From the cell containing the given text, extract its center point as [X, Y] coordinate. 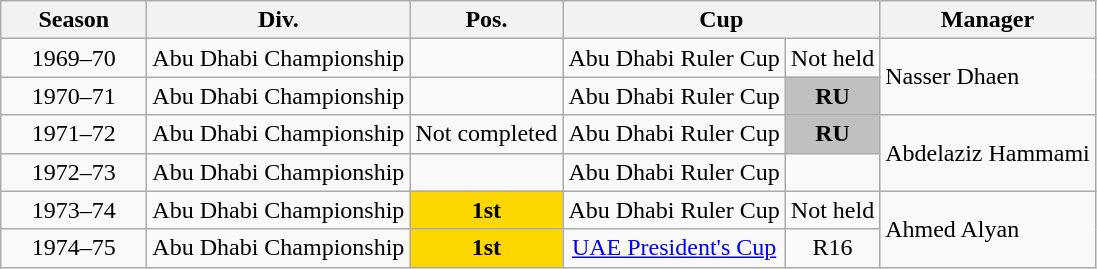
Abdelaziz Hammami [988, 153]
1974–75 [74, 248]
1969–70 [74, 58]
1973–74 [74, 210]
Nasser Dhaen [988, 77]
Season [74, 20]
Div. [278, 20]
1972–73 [74, 172]
Pos. [486, 20]
R16 [832, 248]
Cup [722, 20]
Manager [988, 20]
Ahmed Alyan [988, 229]
UAE President's Cup [674, 248]
1970–71 [74, 96]
1971–72 [74, 134]
Not completed [486, 134]
